Scan for the cell matching the given text and deliver its (x, y) coordinate at center. 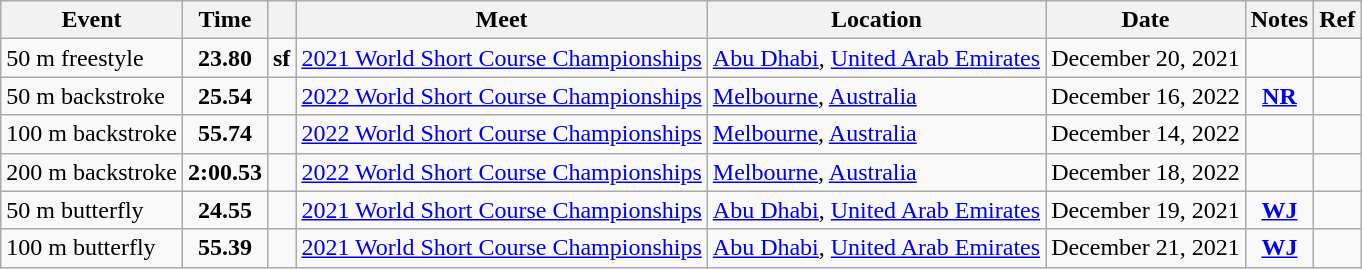
December 19, 2021 (1146, 210)
25.54 (224, 96)
200 m backstroke (92, 172)
December 16, 2022 (1146, 96)
Time (224, 20)
Meet (502, 20)
50 m backstroke (92, 96)
Event (92, 20)
sf (281, 58)
December 21, 2021 (1146, 248)
100 m butterfly (92, 248)
NR (1279, 96)
Ref (1338, 20)
50 m freestyle (92, 58)
50 m butterfly (92, 210)
55.74 (224, 134)
100 m backstroke (92, 134)
Date (1146, 20)
December 18, 2022 (1146, 172)
23.80 (224, 58)
55.39 (224, 248)
December 20, 2021 (1146, 58)
December 14, 2022 (1146, 134)
24.55 (224, 210)
Notes (1279, 20)
2:00.53 (224, 172)
Location (876, 20)
